Detect which cell encompasses the target text, then output its (X, Y) center coordinate. 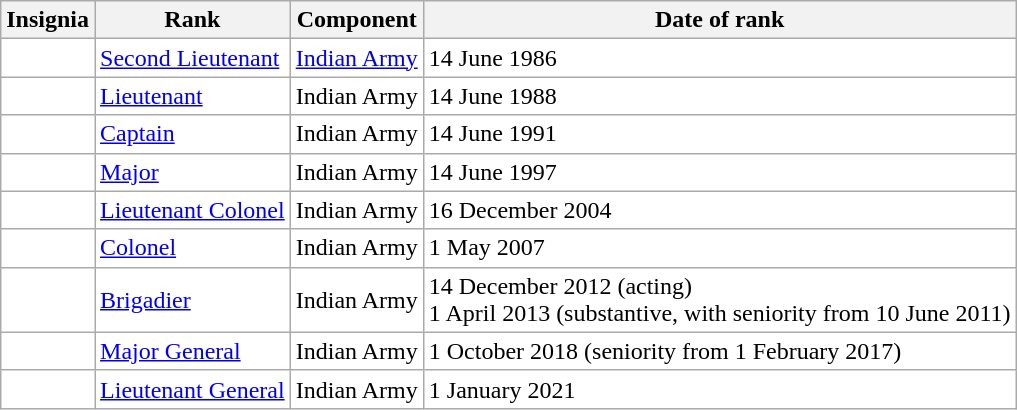
Component (356, 20)
Second Lieutenant (193, 58)
Brigadier (193, 300)
1 January 2021 (720, 389)
14 December 2012 (acting)1 April 2013 (substantive, with seniority from 10 June 2011) (720, 300)
Date of rank (720, 20)
14 June 1997 (720, 172)
Lieutenant General (193, 389)
Rank (193, 20)
Major (193, 172)
Lieutenant Colonel (193, 210)
14 June 1991 (720, 134)
Captain (193, 134)
1 May 2007 (720, 248)
Lieutenant (193, 96)
16 December 2004 (720, 210)
Colonel (193, 248)
Major General (193, 351)
1 October 2018 (seniority from 1 February 2017) (720, 351)
14 June 1988 (720, 96)
Insignia (48, 20)
14 June 1986 (720, 58)
